Capture the cell that displays the provided text and extract its [X, Y] central coordinate. 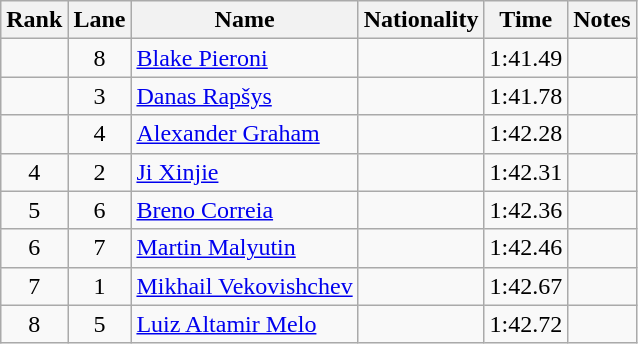
1:41.49 [526, 58]
Lane [100, 20]
Danas Rapšys [244, 96]
Mikhail Vekovishchev [244, 286]
3 [100, 96]
Alexander Graham [244, 134]
Blake Pieroni [244, 58]
Rank [34, 20]
1:42.46 [526, 248]
1:42.28 [526, 134]
1 [100, 286]
1:41.78 [526, 96]
2 [100, 172]
1:42.31 [526, 172]
Name [244, 20]
1:42.67 [526, 286]
1:42.72 [526, 324]
Martin Malyutin [244, 248]
1:42.36 [526, 210]
Notes [602, 20]
Time [526, 20]
Luiz Altamir Melo [244, 324]
Nationality [421, 20]
Breno Correia [244, 210]
Ji Xinjie [244, 172]
